Return the [x, y] coordinate for the center point of the cell that contains the specified text.  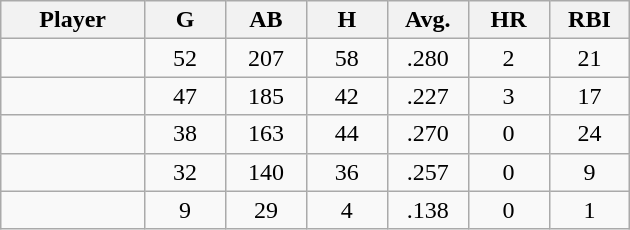
21 [590, 58]
.138 [428, 210]
38 [186, 134]
52 [186, 58]
140 [266, 172]
44 [346, 134]
42 [346, 96]
58 [346, 58]
163 [266, 134]
AB [266, 20]
Avg. [428, 20]
.227 [428, 96]
.270 [428, 134]
3 [508, 96]
.257 [428, 172]
RBI [590, 20]
36 [346, 172]
207 [266, 58]
HR [508, 20]
29 [266, 210]
2 [508, 58]
32 [186, 172]
17 [590, 96]
4 [346, 210]
H [346, 20]
24 [590, 134]
Player [73, 20]
185 [266, 96]
G [186, 20]
47 [186, 96]
.280 [428, 58]
1 [590, 210]
